From the cell containing the given text, extract its center point as (X, Y) coordinate. 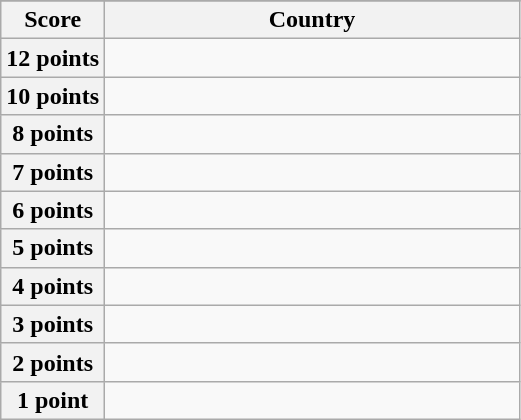
3 points (53, 324)
Score (53, 20)
5 points (53, 248)
1 point (53, 400)
4 points (53, 286)
12 points (53, 58)
7 points (53, 172)
2 points (53, 362)
8 points (53, 134)
6 points (53, 210)
Country (312, 20)
10 points (53, 96)
